From the cell containing the given text, extract its center point as (x, y) coordinate. 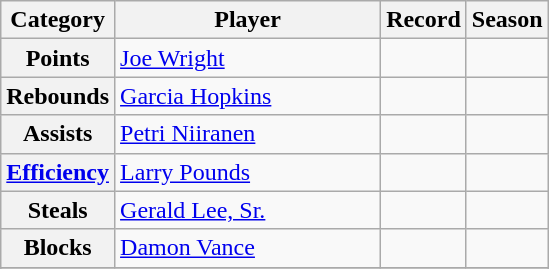
Points (58, 58)
Blocks (58, 248)
Gerald Lee, Sr. (248, 210)
Player (248, 20)
Rebounds (58, 96)
Larry Pounds (248, 172)
Season (507, 20)
Damon Vance (248, 248)
Petri Niiranen (248, 134)
Record (424, 20)
Assists (58, 134)
Steals (58, 210)
Category (58, 20)
Garcia Hopkins (248, 96)
Joe Wright (248, 58)
Efficiency (58, 172)
